Search for the cell housing the specified text and yield its (X, Y) center coordinate. 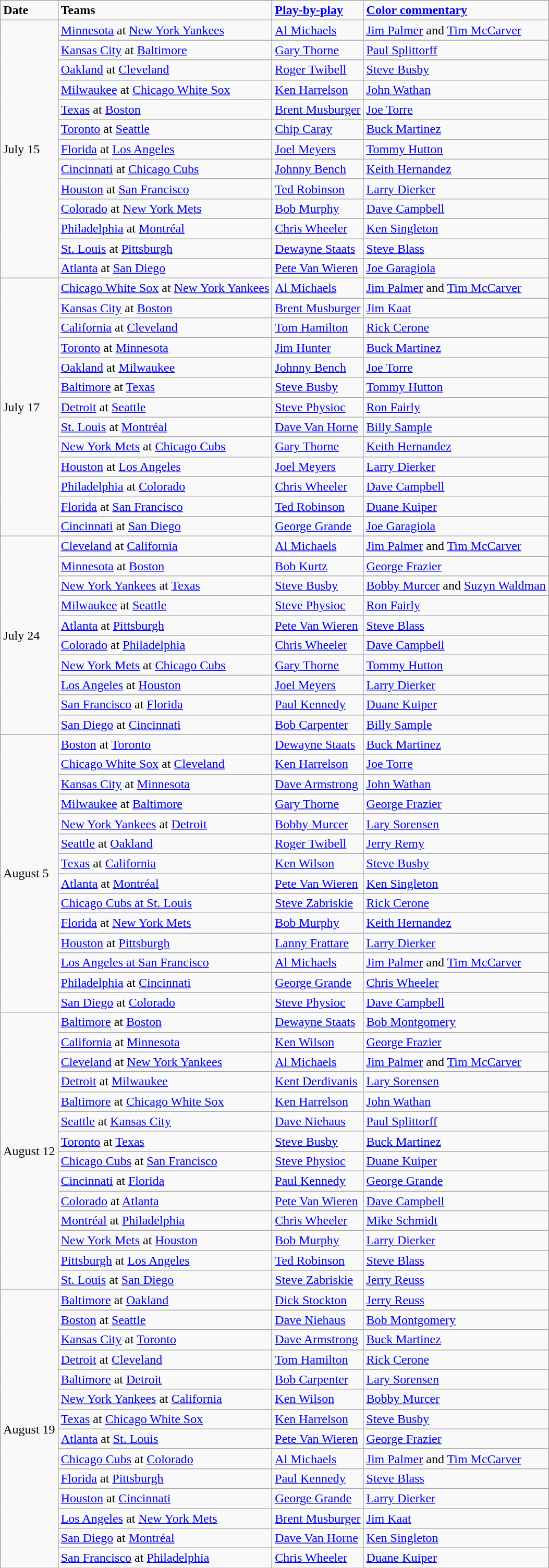
Teams (165, 10)
Houston at Pittsburgh (165, 943)
Seattle at Oakland (165, 843)
Boston at Seattle (165, 1320)
St. Louis at Montréal (165, 427)
Kansas City at Baltimore (165, 50)
Bobby Murcer and Suzyn Waldman (456, 586)
Cincinnati at San Diego (165, 526)
Jerry Remy (456, 843)
Oakland at Cleveland (165, 70)
San Diego at Cincinnati (165, 725)
Kansas City at Boston (165, 308)
Date (29, 10)
Philadelphia at Cincinnati (165, 983)
Los Angeles at Houston (165, 685)
Baltimore at Detroit (165, 1379)
Houston at Cincinnati (165, 1498)
Toronto at Texas (165, 1141)
Chicago Cubs at Colorado (165, 1459)
Cincinnati at Florida (165, 1181)
Cleveland at New York Yankees (165, 1062)
San Diego at Montréal (165, 1538)
Detroit at Milwaukee (165, 1082)
Philadelphia at Montréal (165, 228)
Chicago Cubs at San Francisco (165, 1161)
Jim Hunter (318, 348)
July 24 (29, 635)
Toronto at Minnesota (165, 348)
Dick Stockton (318, 1300)
Milwaukee at Baltimore (165, 804)
Texas at California (165, 863)
Chip Caray (318, 129)
Montréal at Philadelphia (165, 1221)
Baltimore at Oakland (165, 1300)
San Francisco at Florida (165, 705)
Houston at Los Angeles (165, 467)
Florida at Los Angeles (165, 149)
Kansas City at Toronto (165, 1340)
San Diego at Colorado (165, 1002)
Chicago White Sox at New York Yankees (165, 288)
Minnesota at New York Yankees (165, 30)
Florida at New York Mets (165, 923)
Atlanta at St. Louis (165, 1439)
California at Minnesota (165, 1042)
Philadelphia at Colorado (165, 486)
New York Yankees at Detroit (165, 824)
Milwaukee at Chicago White Sox (165, 90)
Kent Derdivanis (318, 1082)
Color commentary (456, 10)
Baltimore at Boston (165, 1022)
Colorado at Philadelphia (165, 645)
Kansas City at Minnesota (165, 784)
St. Louis at Pittsburgh (165, 249)
Houston at San Francisco (165, 189)
Los Angeles at San Francisco (165, 963)
Chicago White Sox at Cleveland (165, 764)
Atlanta at Pittsburgh (165, 626)
Chicago Cubs at St. Louis (165, 903)
Colorado at Atlanta (165, 1200)
Los Angeles at New York Mets (165, 1518)
California at Cleveland (165, 328)
San Francisco at Philadelphia (165, 1558)
Detroit at Cleveland (165, 1359)
St. Louis at San Diego (165, 1280)
August 19 (29, 1429)
New York Mets at Houston (165, 1241)
August 5 (29, 874)
July 17 (29, 408)
Colorado at New York Mets (165, 209)
Bob Kurtz (318, 566)
Baltimore at Texas (165, 387)
July 15 (29, 149)
Cincinnati at Chicago Cubs (165, 169)
Florida at San Francisco (165, 506)
Seattle at Kansas City (165, 1121)
New York Yankees at Texas (165, 586)
Toronto at Seattle (165, 129)
Minnesota at Boston (165, 566)
Cleveland at California (165, 546)
Texas at Boston (165, 109)
Atlanta at San Diego (165, 268)
Detroit at Seattle (165, 407)
Milwaukee at Seattle (165, 606)
Atlanta at Montréal (165, 884)
Texas at Chicago White Sox (165, 1419)
Boston at Toronto (165, 744)
Mike Schmidt (456, 1221)
Pittsburgh at Los Angeles (165, 1260)
New York Yankees at California (165, 1399)
Florida at Pittsburgh (165, 1478)
August 12 (29, 1151)
Baltimore at Chicago White Sox (165, 1101)
Lanny Frattare (318, 943)
Play-by-play (318, 10)
Oakland at Milwaukee (165, 367)
